Extract the [x, y] coordinate from the center of the cell holding the provided text.  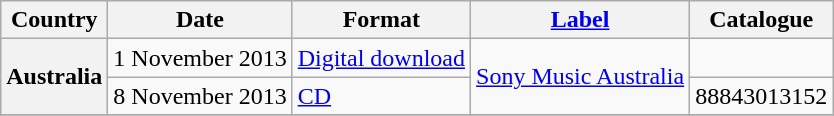
8 November 2013 [200, 96]
Digital download [381, 58]
Date [200, 20]
CD [381, 96]
1 November 2013 [200, 58]
Australia [54, 77]
Label [580, 20]
88843013152 [762, 96]
Format [381, 20]
Country [54, 20]
Sony Music Australia [580, 77]
Catalogue [762, 20]
